Output the (x, y) coordinate of the center of the cell containing the given text.  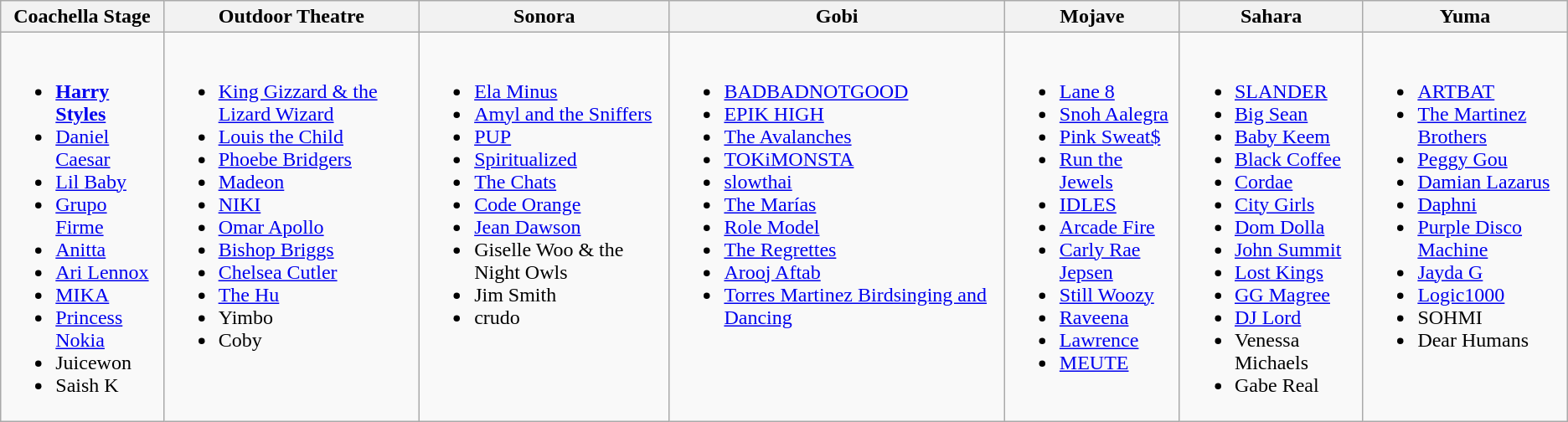
Outdoor Theatre (291, 17)
Gobi (837, 17)
Sonora (544, 17)
Ela MinusAmyl and the SniffersPUPSpiritualizedThe ChatsCode OrangeJean DawsonGiselle Woo & the Night OwlsJim Smith crudo (544, 227)
King Gizzard & the Lizard WizardLouis the ChildPhoebe BridgersMadeonNIKIOmar ApolloBishop Briggs Chelsea Cutler The HuYimbo Coby (291, 227)
BADBADNOTGOODEPIK HIGHThe AvalanchesTOKiMONSTAslowthaiThe MaríasRole ModelThe RegrettesArooj AftabTorres Martinez Birdsinging and Dancing (837, 227)
Mojave (1092, 17)
SLANDERBig SeanBaby KeemBlack CoffeeCordaeCity GirlsDom DollaJohn SummitLost KingsGG MagreeDJ Lord Venessa Michaels Gabe Real (1271, 227)
ARTBATThe Martinez BrothersPeggy GouDamian LazarusDaphniPurple Disco MachineJayda GLogic1000SOHMIDear Humans (1465, 227)
Lane 8Snoh AalegraPink Sweat$Run the Jewels IDLESArcade Fire Carly Rae JepsenStill WoozyRaveenaLawrenceMEUTE (1092, 227)
Harry StylesDaniel CaesarLil BabyGrupo FirmeAnittaAri LennoxMIKAPrincess NokiaJuicewon Saish K (82, 227)
Coachella Stage (82, 17)
Sahara (1271, 17)
Yuma (1465, 17)
